Extract the [x, y] coordinate from the center of the cell holding the provided text.  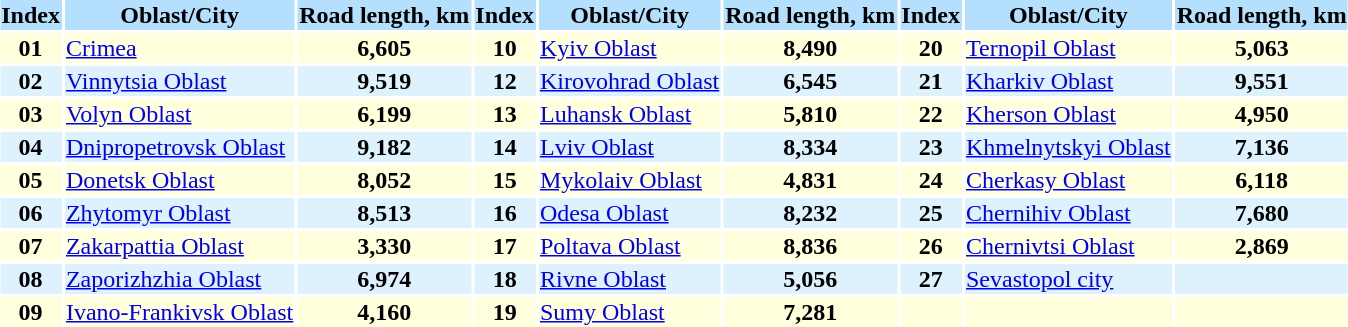
7,680 [1262, 213]
Donetsk Oblast [179, 180]
2,869 [1262, 246]
Sumy Oblast [629, 312]
Cherkasy Oblast [1069, 180]
8,232 [810, 213]
12 [505, 81]
6,199 [384, 114]
9,182 [384, 147]
13 [505, 114]
Chernihiv Oblast [1069, 213]
14 [505, 147]
03 [31, 114]
6,605 [384, 48]
3,330 [384, 246]
09 [31, 312]
Volyn Oblast [179, 114]
8,334 [810, 147]
Kirovohrad Oblast [629, 81]
Odesa Oblast [629, 213]
8,836 [810, 246]
Lviv Oblast [629, 147]
5,056 [810, 279]
4,160 [384, 312]
Zaporizhzhia Oblast [179, 279]
6,545 [810, 81]
15 [505, 180]
06 [31, 213]
17 [505, 246]
4,831 [810, 180]
Poltava Oblast [629, 246]
24 [931, 180]
22 [931, 114]
Khmelnytskyi Oblast [1069, 147]
8,052 [384, 180]
Vinnytsia Oblast [179, 81]
21 [931, 81]
7,281 [810, 312]
9,551 [1262, 81]
6,118 [1262, 180]
Crimea [179, 48]
Dnipropetrovsk Oblast [179, 147]
16 [505, 213]
Sevastopol city [1069, 279]
18 [505, 279]
23 [931, 147]
6,974 [384, 279]
Zakarpattia Oblast [179, 246]
25 [931, 213]
9,519 [384, 81]
01 [31, 48]
04 [31, 147]
8,513 [384, 213]
7,136 [1262, 147]
5,810 [810, 114]
Luhansk Oblast [629, 114]
Kyiv Oblast [629, 48]
5,063 [1262, 48]
Kherson Oblast [1069, 114]
10 [505, 48]
Mykolaiv Oblast [629, 180]
Ivano-Frankivsk Oblast [179, 312]
8,490 [810, 48]
Ternopil Oblast [1069, 48]
27 [931, 279]
20 [931, 48]
4,950 [1262, 114]
05 [31, 180]
02 [31, 81]
08 [31, 279]
Chernivtsi Oblast [1069, 246]
07 [31, 246]
Kharkiv Oblast [1069, 81]
26 [931, 246]
19 [505, 312]
Rivne Oblast [629, 279]
Zhytomyr Oblast [179, 213]
